Extract the (x, y) coordinate from the center of the cell holding the provided text.  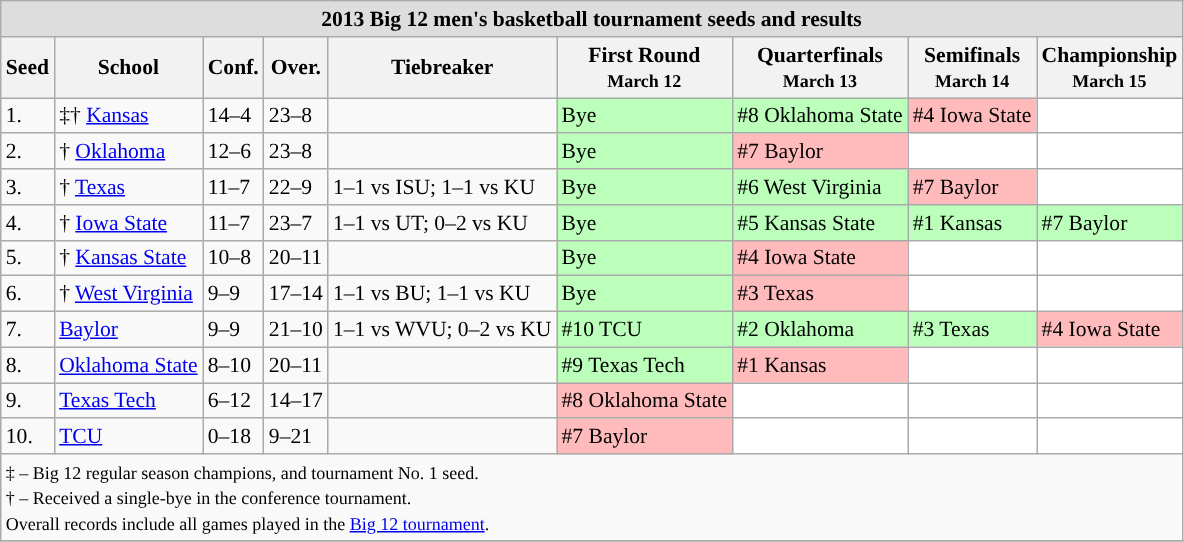
14–4 (234, 116)
† Iowa State (128, 223)
Seed (28, 68)
ChampionshipMarch 15 (1110, 68)
23–7 (296, 223)
9. (28, 401)
SemifinalsMarch 14 (972, 68)
TCU (128, 437)
3. (28, 187)
Conf. (234, 68)
Over. (296, 68)
8. (28, 365)
2. (28, 152)
9–21 (296, 437)
Oklahoma State (128, 365)
6–12 (234, 401)
† Kansas State (128, 258)
‡† Kansas (128, 116)
1–1 vs ISU; 1–1 vs KU (442, 187)
#9 Texas Tech (644, 365)
21–10 (296, 330)
10–8 (234, 258)
† West Virginia (128, 294)
#10 TCU (644, 330)
† Oklahoma (128, 152)
#6 West Virginia (820, 187)
First RoundMarch 12 (644, 68)
Baylor (128, 330)
12–6 (234, 152)
Tiebreaker (442, 68)
† Texas (128, 187)
0–18 (234, 437)
1–1 vs WVU; 0–2 vs KU (442, 330)
14–17 (296, 401)
5. (28, 258)
1–1 vs UT; 0–2 vs KU (442, 223)
2013 Big 12 men's basketball tournament seeds and results (592, 19)
1. (28, 116)
22–9 (296, 187)
QuarterfinalsMarch 13 (820, 68)
School (128, 68)
#2 Oklahoma (820, 330)
17–14 (296, 294)
10. (28, 437)
7. (28, 330)
4. (28, 223)
6. (28, 294)
1–1 vs BU; 1–1 vs KU (442, 294)
#5 Kansas State (820, 223)
Texas Tech (128, 401)
8–10 (234, 365)
